For the text-containing cell, return its midpoint in (x, y) coordinate format. 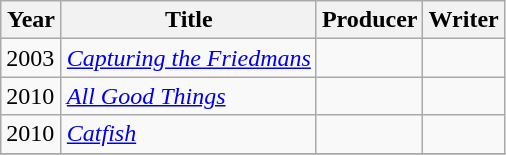
All Good Things (188, 96)
Title (188, 20)
2003 (32, 58)
Producer (370, 20)
Year (32, 20)
Catfish (188, 134)
Capturing the Friedmans (188, 58)
Writer (464, 20)
